Capture the cell that displays the provided text and extract its (X, Y) central coordinate. 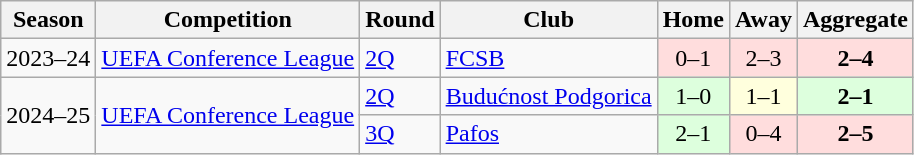
2–4 (855, 58)
Club (548, 20)
Round (400, 20)
Away (764, 20)
1–0 (693, 96)
Competition (228, 20)
0–4 (764, 134)
0–1 (693, 58)
Season (48, 20)
2023–24 (48, 58)
2–5 (855, 134)
Home (693, 20)
FCSB (548, 58)
Pafos (548, 134)
2–3 (764, 58)
Aggregate (855, 20)
1–1 (764, 96)
2024–25 (48, 115)
3Q (400, 134)
Budućnost Podgorica (548, 96)
